Scan for the cell matching the given text and deliver its [x, y] coordinate at center. 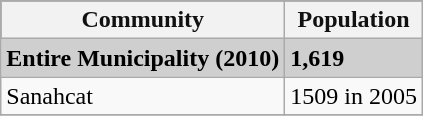
Entire Municipality (2010) [143, 58]
1509 in 2005 [354, 96]
Community [143, 20]
1,619 [354, 58]
Sanahcat [143, 96]
Population [354, 20]
